Provide the [X, Y] coordinate of the cell's center where the given text is located.  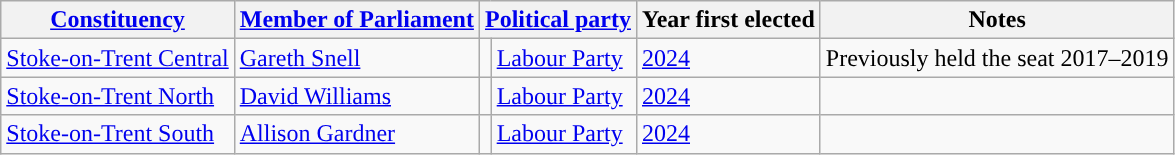
Stoke-on-Trent North [118, 96]
Stoke-on-Trent South [118, 134]
Gareth Snell [356, 58]
Year first elected [728, 20]
Previously held the seat 2017–2019 [997, 58]
Member of Parliament [356, 20]
Constituency [118, 20]
Stoke-on-Trent Central [118, 58]
Allison Gardner [356, 134]
Political party [558, 20]
David Williams [356, 96]
Notes [997, 20]
